Provide the (x, y) coordinate of the cell's center where the given text is located.  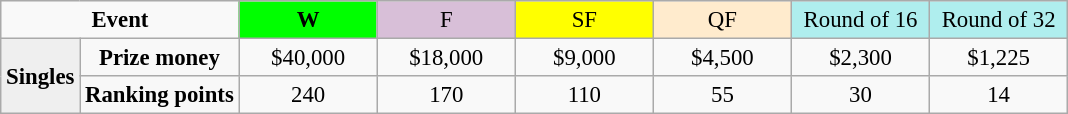
14 (999, 95)
Ranking points (160, 95)
Singles (40, 76)
SF (584, 20)
$1,225 (999, 58)
W (308, 20)
Prize money (160, 58)
30 (860, 95)
QF (722, 20)
$18,000 (446, 58)
110 (584, 95)
$40,000 (308, 58)
Event (120, 20)
170 (446, 95)
240 (308, 95)
F (446, 20)
Round of 32 (999, 20)
$4,500 (722, 58)
$9,000 (584, 58)
$2,300 (860, 58)
Round of 16 (860, 20)
55 (722, 95)
